Extract the [X, Y] coordinate from the center of the cell holding the provided text.  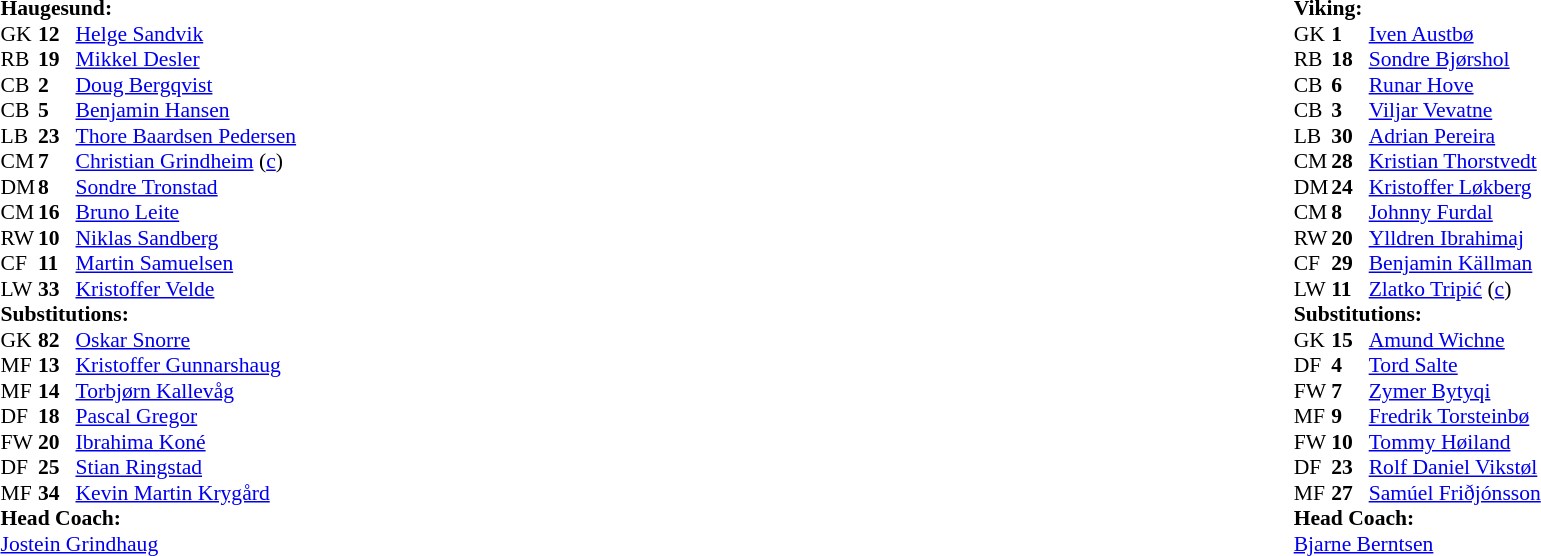
Kevin Martin Krygård [186, 493]
Rolf Daniel Vikstøl [1455, 467]
Samúel Friðjónsson [1455, 493]
Helge Sandvik [186, 34]
Tord Salte [1455, 365]
Bruno Leite [186, 213]
Martin Samuelsen [186, 263]
Kristoffer Løkberg [1455, 187]
15 [1350, 340]
Runar Hove [1455, 85]
4 [1350, 365]
9 [1350, 417]
2 [57, 85]
Kristoffer Gunnarshaug [186, 365]
24 [1350, 187]
Mikkel Desler [186, 59]
5 [57, 111]
30 [1350, 136]
1 [1350, 34]
28 [1350, 161]
Sondre Bjørshol [1455, 59]
Johnny Furdal [1455, 213]
Pascal Gregor [186, 417]
Fredrik Torsteinbø [1455, 417]
34 [57, 493]
25 [57, 467]
Thore Baardsen Pedersen [186, 136]
Zlatko Tripić (c) [1455, 289]
Viljar Vevatne [1455, 111]
Torbjørn Kallevåg [186, 391]
Tommy Høiland [1455, 442]
Sondre Tronstad [186, 187]
Oskar Snorre [186, 340]
12 [57, 34]
Adrian Pereira [1455, 136]
13 [57, 365]
Ibrahima Koné [186, 442]
Zymer Bytyqi [1455, 391]
Kristoffer Velde [186, 289]
Stian Ringstad [186, 467]
19 [57, 59]
Amund Wichne [1455, 340]
Benjamin Källman [1455, 263]
82 [57, 340]
16 [57, 213]
6 [1350, 85]
14 [57, 391]
Niklas Sandberg [186, 238]
29 [1350, 263]
3 [1350, 111]
Benjamin Hansen [186, 111]
33 [57, 289]
27 [1350, 493]
Ylldren Ibrahimaj [1455, 238]
Christian Grindheim (c) [186, 161]
Kristian Thorstvedt [1455, 161]
Iven Austbø [1455, 34]
Doug Bergqvist [186, 85]
